Provide the (X, Y) coordinate of the cell's center where the given text is located.  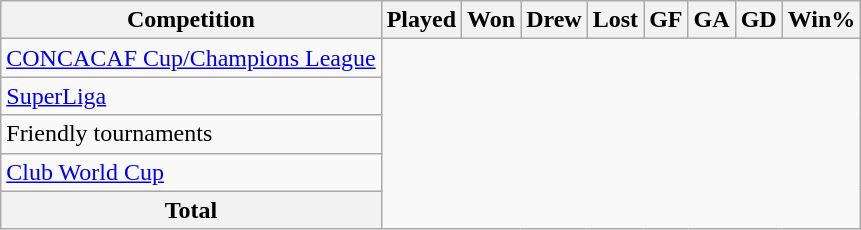
Win% (822, 20)
GD (758, 20)
Competition (191, 20)
Won (492, 20)
GA (712, 20)
Drew (554, 20)
Played (421, 20)
Club World Cup (191, 172)
CONCACAF Cup/Champions League (191, 58)
Total (191, 210)
SuperLiga (191, 96)
Friendly tournaments (191, 134)
Lost (615, 20)
GF (666, 20)
